Capture the cell that displays the provided text and extract its (X, Y) central coordinate. 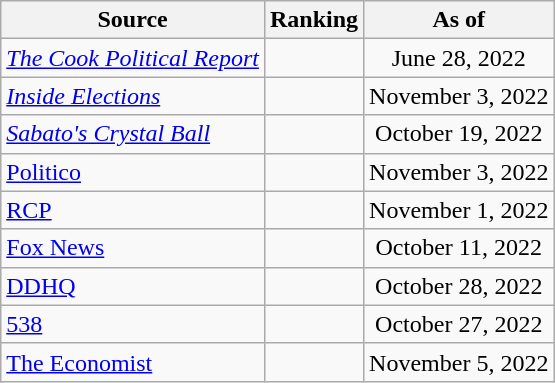
RCP (133, 210)
October 19, 2022 (459, 134)
Source (133, 20)
November 1, 2022 (459, 210)
October 11, 2022 (459, 248)
Inside Elections (133, 96)
Fox News (133, 248)
Ranking (314, 20)
November 5, 2022 (459, 362)
The Economist (133, 362)
As of (459, 20)
Sabato's Crystal Ball (133, 134)
October 27, 2022 (459, 324)
The Cook Political Report (133, 58)
June 28, 2022 (459, 58)
DDHQ (133, 286)
538 (133, 324)
Politico (133, 172)
October 28, 2022 (459, 286)
